From the cell containing the given text, extract its center point as [x, y] coordinate. 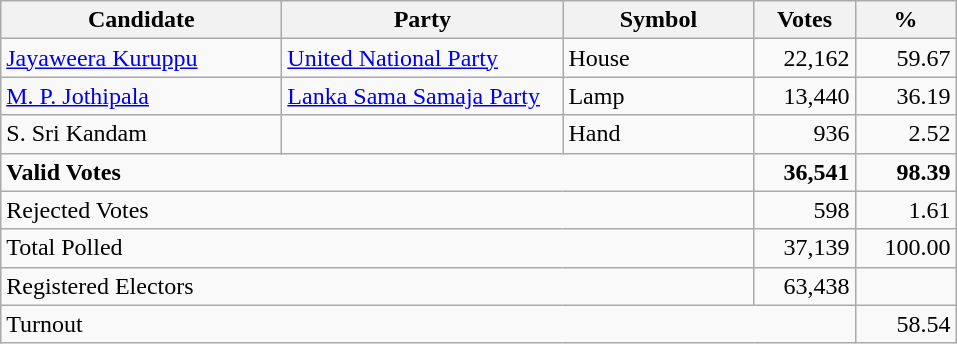
United National Party [422, 58]
1.61 [906, 210]
Registered Electors [378, 286]
2.52 [906, 134]
S. Sri Kandam [142, 134]
100.00 [906, 248]
House [658, 58]
Lanka Sama Samaja Party [422, 96]
Total Polled [378, 248]
63,438 [804, 286]
936 [804, 134]
Votes [804, 20]
Party [422, 20]
36.19 [906, 96]
M. P. Jothipala [142, 96]
Turnout [428, 324]
37,139 [804, 248]
% [906, 20]
Symbol [658, 20]
98.39 [906, 172]
Rejected Votes [378, 210]
Valid Votes [378, 172]
58.54 [906, 324]
598 [804, 210]
Candidate [142, 20]
Lamp [658, 96]
59.67 [906, 58]
22,162 [804, 58]
Jayaweera Kuruppu [142, 58]
Hand [658, 134]
36,541 [804, 172]
13,440 [804, 96]
